Provide the [X, Y] coordinate of the cell's center where the given text is located.  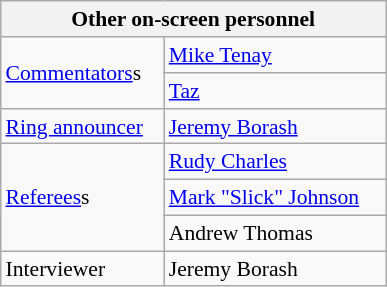
Taz [275, 91]
Mark "Slick" Johnson [275, 197]
Interviewer [82, 269]
Other on-screen personnel [194, 19]
Andrew Thomas [275, 233]
Refereess [82, 198]
Commentatorss [82, 72]
Ring announcer [82, 126]
Mike Tenay [275, 55]
Rudy Charles [275, 162]
